Output the [X, Y] coordinate of the center of the cell containing the given text.  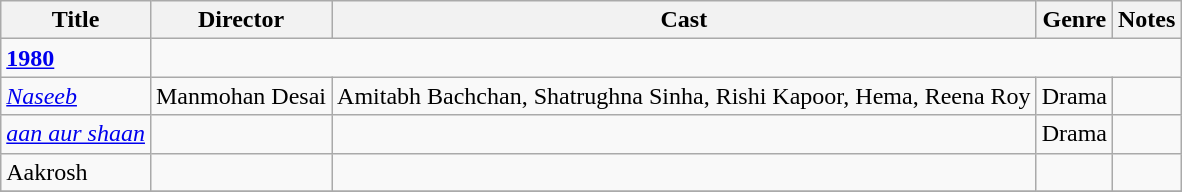
Amitabh Bachchan, Shatrughna Sinha, Rishi Kapoor, Hema, Reena Roy [684, 96]
Manmohan Desai [240, 96]
aan aur shaan [76, 134]
Naseeb [76, 96]
Cast [684, 20]
Title [76, 20]
1980 [76, 58]
Notes [1147, 20]
Genre [1074, 20]
Director [240, 20]
Aakrosh [76, 172]
